Output the (x, y) coordinate of the center of the cell containing the given text.  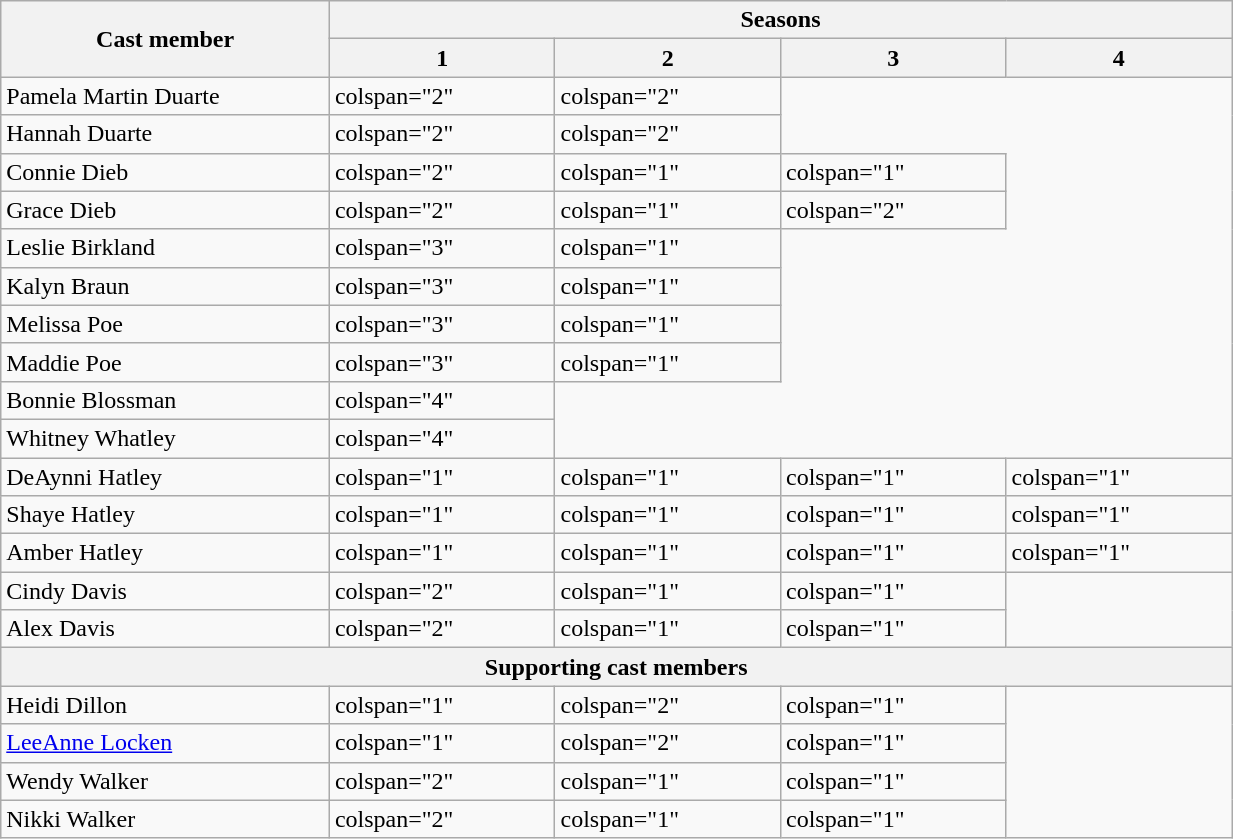
Nikki Walker (166, 819)
Seasons (780, 20)
LeeAnne Locken (166, 743)
Supporting cast members (616, 667)
1 (442, 58)
Pamela Martin Duarte (166, 96)
Maddie Poe (166, 362)
Alex Davis (166, 629)
4 (1119, 58)
Cast member (166, 39)
2 (668, 58)
Bonnie Blossman (166, 400)
Whitney Whatley (166, 438)
Kalyn Braun (166, 286)
Amber Hatley (166, 553)
Cindy Davis (166, 591)
Connie Dieb (166, 172)
3 (893, 58)
DeAynni Hatley (166, 477)
Wendy Walker (166, 781)
Melissa Poe (166, 324)
Heidi Dillon (166, 705)
Leslie Birkland (166, 248)
Grace Dieb (166, 210)
Shaye Hatley (166, 515)
Hannah Duarte (166, 134)
